Determine the [X, Y] coordinate at the center of the cell enclosing the given text.  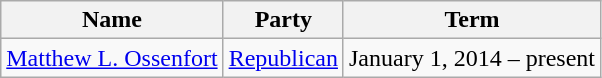
Name [112, 20]
Matthew L. Ossenfort [112, 58]
Republican [283, 58]
Term [472, 20]
January 1, 2014 – present [472, 58]
Party [283, 20]
